Determine the (x, y) coordinate at the center of the cell enclosing the given text.  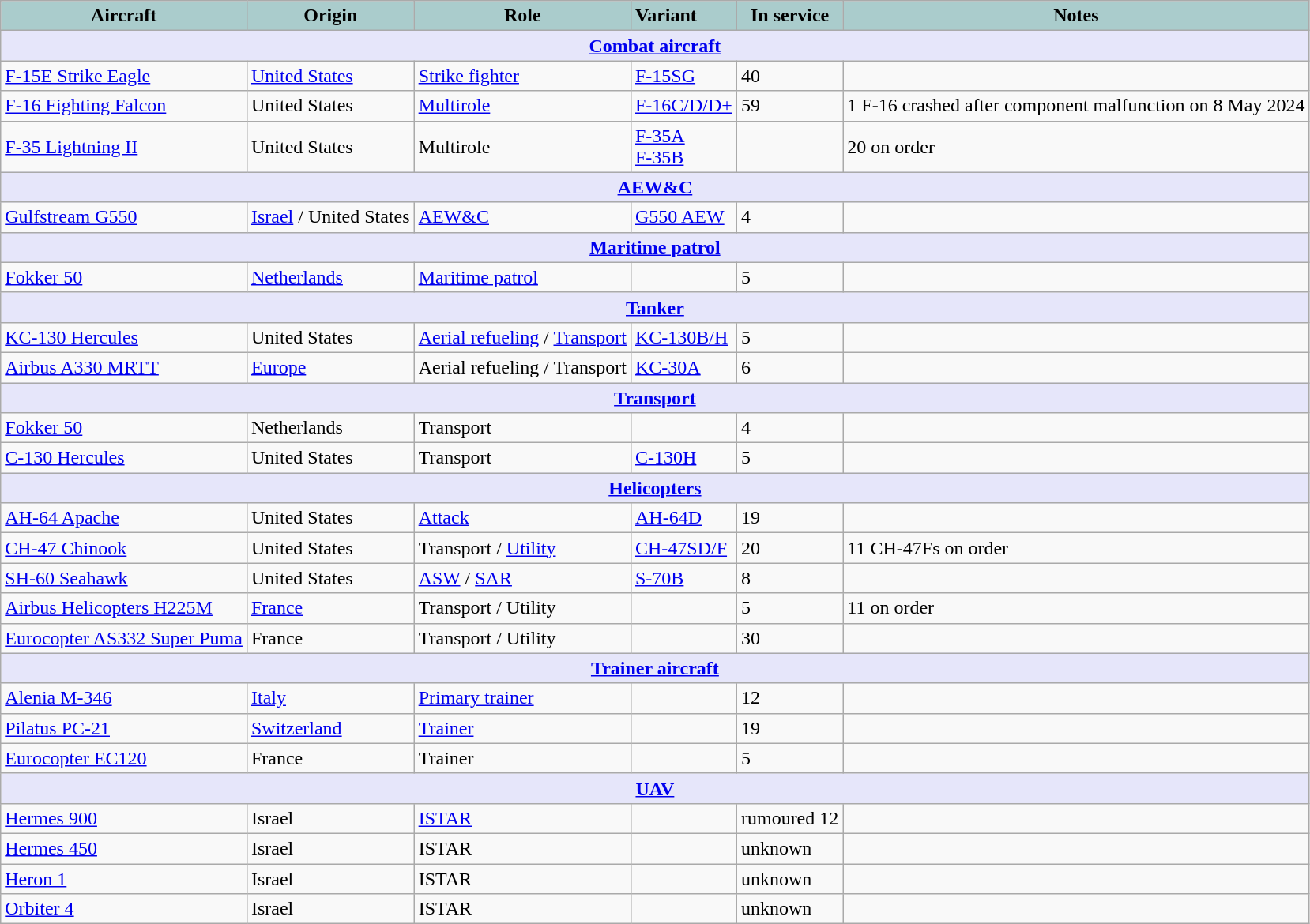
8 (789, 578)
Notes (1076, 16)
Combat aircraft (655, 46)
KC-130 Hercules (124, 337)
30 (789, 638)
G550 AEW (683, 217)
AH-64 Apache (124, 518)
Aircraft (124, 16)
Switzerland (330, 728)
In service (789, 16)
Tanker (655, 307)
Eurocopter AS332 Super Puma (124, 638)
AH-64D (683, 518)
Helicopters (655, 488)
F-16C/D/D+ (683, 106)
F-15SG (683, 76)
Airbus Helicopters H225M (124, 608)
20 on order (1076, 147)
Role (522, 16)
UAV (655, 788)
Hermes 450 (124, 848)
Airbus A330 MRTT (124, 367)
Italy (330, 698)
Orbiter 4 (124, 909)
CH-47SD/F (683, 548)
Attack (522, 518)
Hermes 900 (124, 818)
F-15E Strike Eagle (124, 76)
59 (789, 106)
Strike fighter (522, 76)
1 F-16 crashed after component malfunction on 8 May 2024 (1076, 106)
C-130 Hercules (124, 458)
rumoured 12 (789, 818)
Gulfstream G550 (124, 217)
12 (789, 698)
KC-30A (683, 367)
ASW / SAR (522, 578)
6 (789, 367)
CH-47 Chinook (124, 548)
Heron 1 (124, 879)
20 (789, 548)
Israel / United States (330, 217)
S-70B (683, 578)
11 on order (1076, 608)
Variant (683, 16)
Primary trainer (522, 698)
Europe (330, 367)
F-35 Lightning II (124, 147)
11 CH-47Fs on order (1076, 548)
Trainer aircraft (655, 668)
Alenia M-346 (124, 698)
SH-60 Seahawk (124, 578)
C-130H (683, 458)
Pilatus PC-21 (124, 728)
KC-130B/H (683, 337)
Eurocopter EC120 (124, 758)
Origin (330, 16)
40 (789, 76)
F-35AF-35B (683, 147)
F-16 Fighting Falcon (124, 106)
